Return the (X, Y) coordinate for the center point of the cell that contains the specified text.  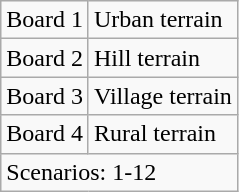
Scenarios: 1-12 (120, 172)
Board 1 (45, 20)
Hill terrain (162, 58)
Board 3 (45, 96)
Rural terrain (162, 134)
Board 4 (45, 134)
Village terrain (162, 96)
Board 2 (45, 58)
Urban terrain (162, 20)
